Scan for the cell matching the given text and deliver its [x, y] coordinate at center. 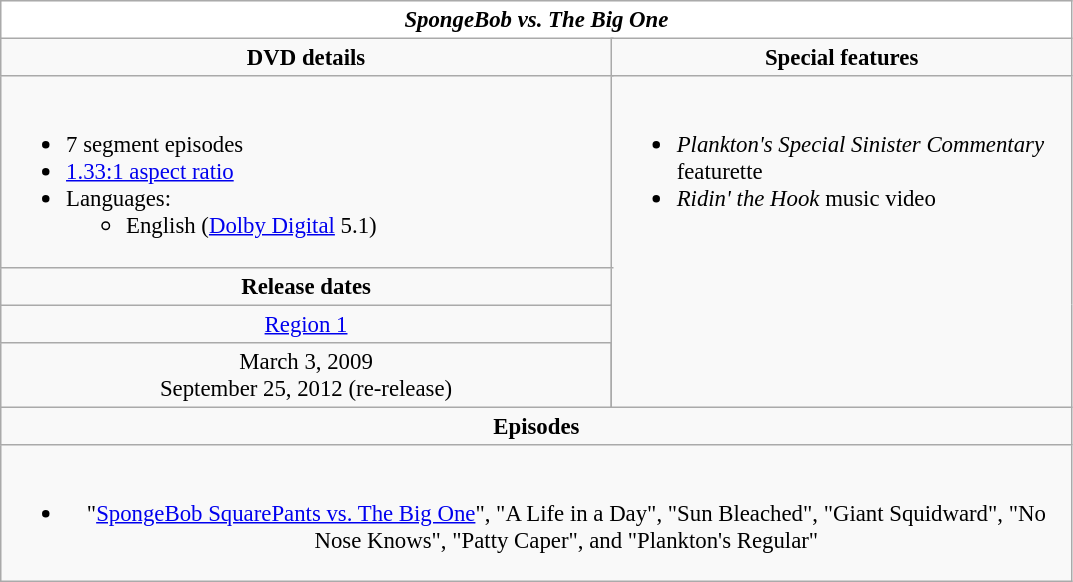
Episodes [536, 426]
Special features [842, 58]
DVD details [306, 58]
Region 1 [306, 324]
Plankton's Special Sinister Commentary featuretteRidin' the Hook music video [842, 242]
Release dates [306, 286]
March 3, 2009September 25, 2012 (re-release) [306, 374]
7 segment episodes1.33:1 aspect ratioLanguages:English (Dolby Digital 5.1) [306, 172]
SpongeBob vs. The Big One [536, 20]
